Determine the (x, y) coordinate at the center of the cell enclosing the given text.  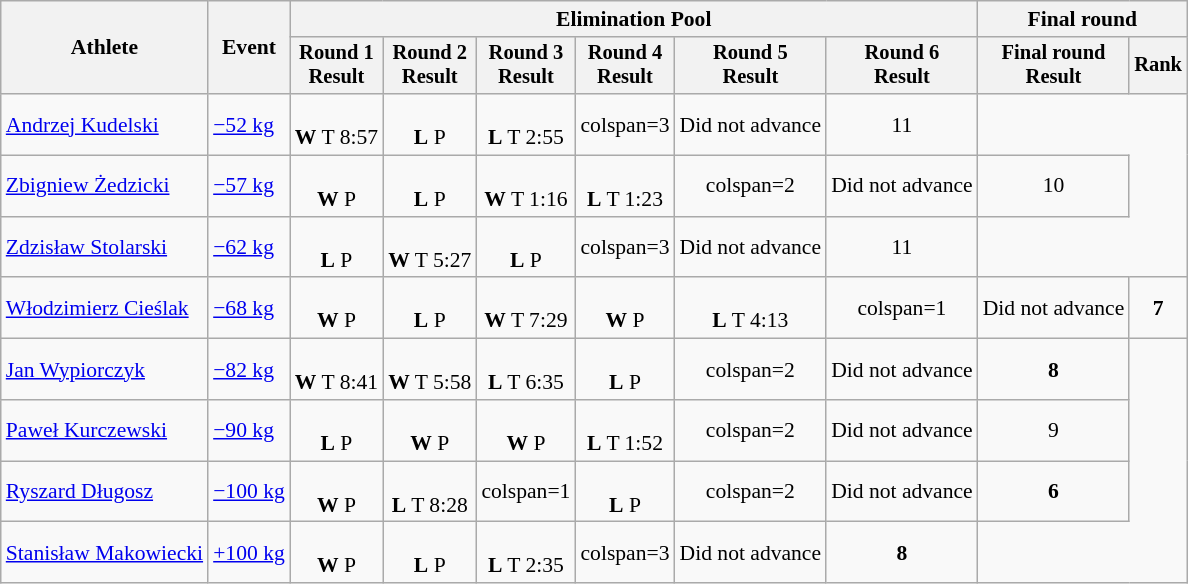
−62 kg (249, 248)
Zbigniew Żedzicki (104, 186)
Zdzisław Stolarski (104, 248)
L T 1:23 (624, 186)
L T 6:35 (526, 370)
Stanisław Makowiecki (104, 552)
6 (1054, 492)
Round 2Result (430, 66)
Round 1Result (336, 66)
W T 5:27 (430, 248)
W T 5:58 (430, 370)
Round 3Result (526, 66)
Athlete (104, 48)
W T 7:29 (526, 308)
L T 1:52 (624, 430)
Ryszard Długosz (104, 492)
W T 1:16 (526, 186)
10 (1054, 186)
9 (1054, 430)
Włodzimierz Cieślak (104, 308)
−82 kg (249, 370)
L T 4:13 (751, 308)
−90 kg (249, 430)
L T 8:28 (430, 492)
W T 8:57 (336, 124)
+100 kg (249, 552)
Elimination Pool (634, 19)
Round 6Result (902, 66)
7 (1158, 308)
Jan Wypiorczyk (104, 370)
Event (249, 48)
Andrzej Kudelski (104, 124)
Final roundResult (1054, 66)
−68 kg (249, 308)
L T 2:55 (526, 124)
Final round (1082, 19)
Rank (1158, 66)
W T 8:41 (336, 370)
−57 kg (249, 186)
Round 5Result (751, 66)
Round 4Result (624, 66)
L T 2:35 (526, 552)
Paweł Kurczewski (104, 430)
−100 kg (249, 492)
−52 kg (249, 124)
